For the text-containing cell, return its midpoint in [X, Y] coordinate format. 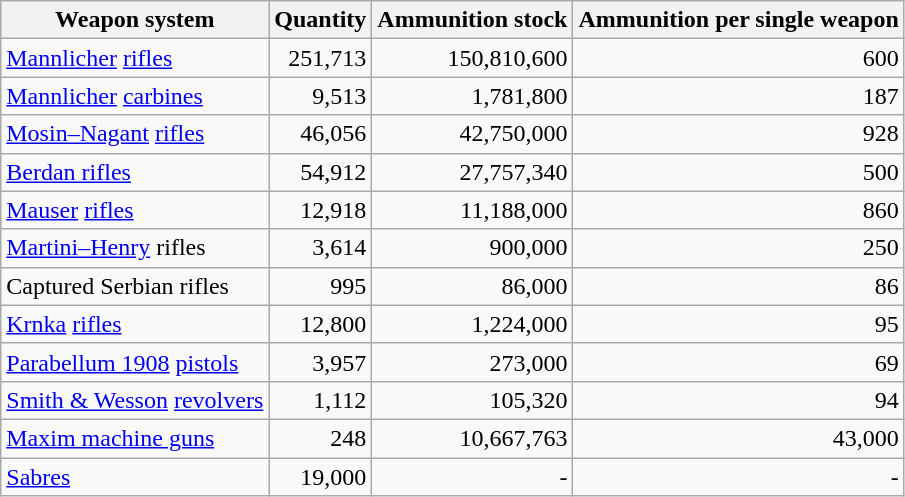
12,918 [320, 210]
10,667,763 [472, 438]
Ammunition per single weapon [738, 20]
1,781,800 [472, 96]
12,800 [320, 324]
Weapon system [135, 20]
Ammunition stock [472, 20]
95 [738, 324]
Berdan rifles [135, 172]
Mannlicher rifles [135, 58]
Parabellum 1908 pistols [135, 362]
86,000 [472, 286]
43,000 [738, 438]
46,056 [320, 134]
928 [738, 134]
150,810,600 [472, 58]
Mauser rifles [135, 210]
11,188,000 [472, 210]
Sabres [135, 477]
860 [738, 210]
Smith & Wesson revolvers [135, 400]
187 [738, 96]
250 [738, 248]
27,757,340 [472, 172]
1,224,000 [472, 324]
Mannlicher carbines [135, 96]
3,957 [320, 362]
900,000 [472, 248]
86 [738, 286]
995 [320, 286]
105,320 [472, 400]
94 [738, 400]
69 [738, 362]
248 [320, 438]
Quantity [320, 20]
54,912 [320, 172]
3,614 [320, 248]
600 [738, 58]
Martini–Henry rifles [135, 248]
Mosin–Nagant rifles [135, 134]
19,000 [320, 477]
42,750,000 [472, 134]
Captured Serbian rifles [135, 286]
1,112 [320, 400]
Maxim machine guns [135, 438]
251,713 [320, 58]
Krnka rifles [135, 324]
9,513 [320, 96]
273,000 [472, 362]
500 [738, 172]
